Locate the cell with the specified text and output its (x, y) center coordinate. 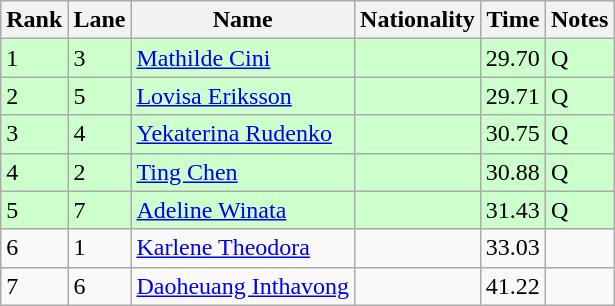
29.70 (512, 58)
Yekaterina Rudenko (243, 134)
31.43 (512, 210)
33.03 (512, 248)
Daoheuang Inthavong (243, 286)
Mathilde Cini (243, 58)
29.71 (512, 96)
Lovisa Eriksson (243, 96)
41.22 (512, 286)
Karlene Theodora (243, 248)
30.75 (512, 134)
Notes (579, 20)
Rank (34, 20)
Nationality (418, 20)
Time (512, 20)
Adeline Winata (243, 210)
Name (243, 20)
30.88 (512, 172)
Lane (100, 20)
Ting Chen (243, 172)
